Extract the (x, y) coordinate from the center of the cell holding the provided text.  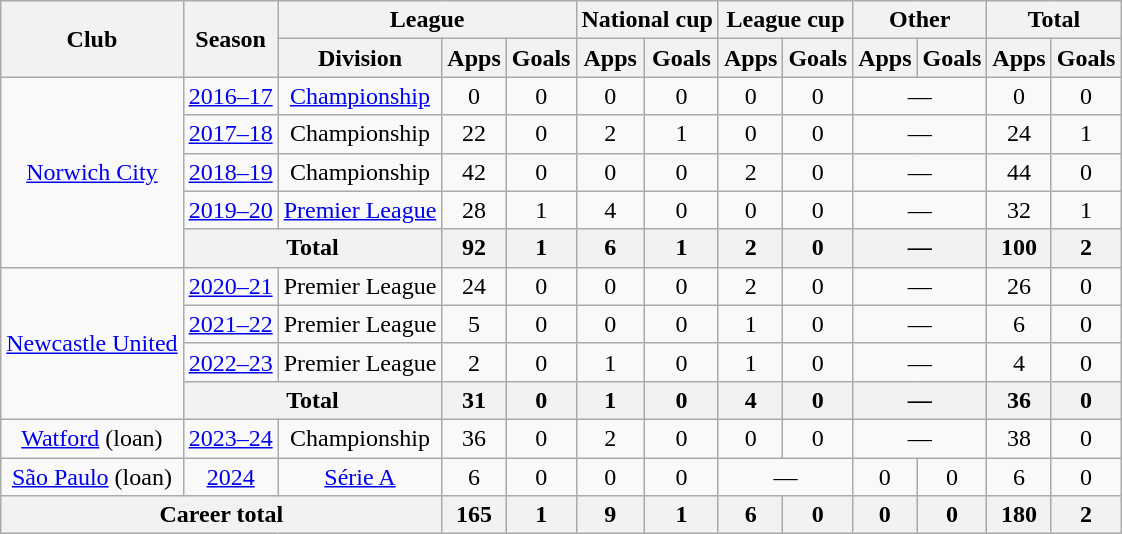
League (427, 20)
Club (92, 39)
League cup (785, 20)
2024 (230, 477)
Watford (loan) (92, 438)
38 (1019, 438)
42 (474, 172)
5 (474, 324)
São Paulo (loan) (92, 477)
165 (474, 515)
2022–23 (230, 362)
44 (1019, 172)
Newcastle United (92, 343)
32 (1019, 210)
2018–19 (230, 172)
28 (474, 210)
National cup (647, 20)
100 (1019, 248)
Other (920, 20)
2020–21 (230, 286)
31 (474, 400)
2016–17 (230, 96)
22 (474, 134)
26 (1019, 286)
2021–22 (230, 324)
9 (610, 515)
Norwich City (92, 172)
Série A (360, 477)
Career total (222, 515)
2017–18 (230, 134)
Division (360, 58)
92 (474, 248)
180 (1019, 515)
2023–24 (230, 438)
2019–20 (230, 210)
Season (230, 39)
